Identify which cell holds the provided text, then report its (x, y) central coordinate. 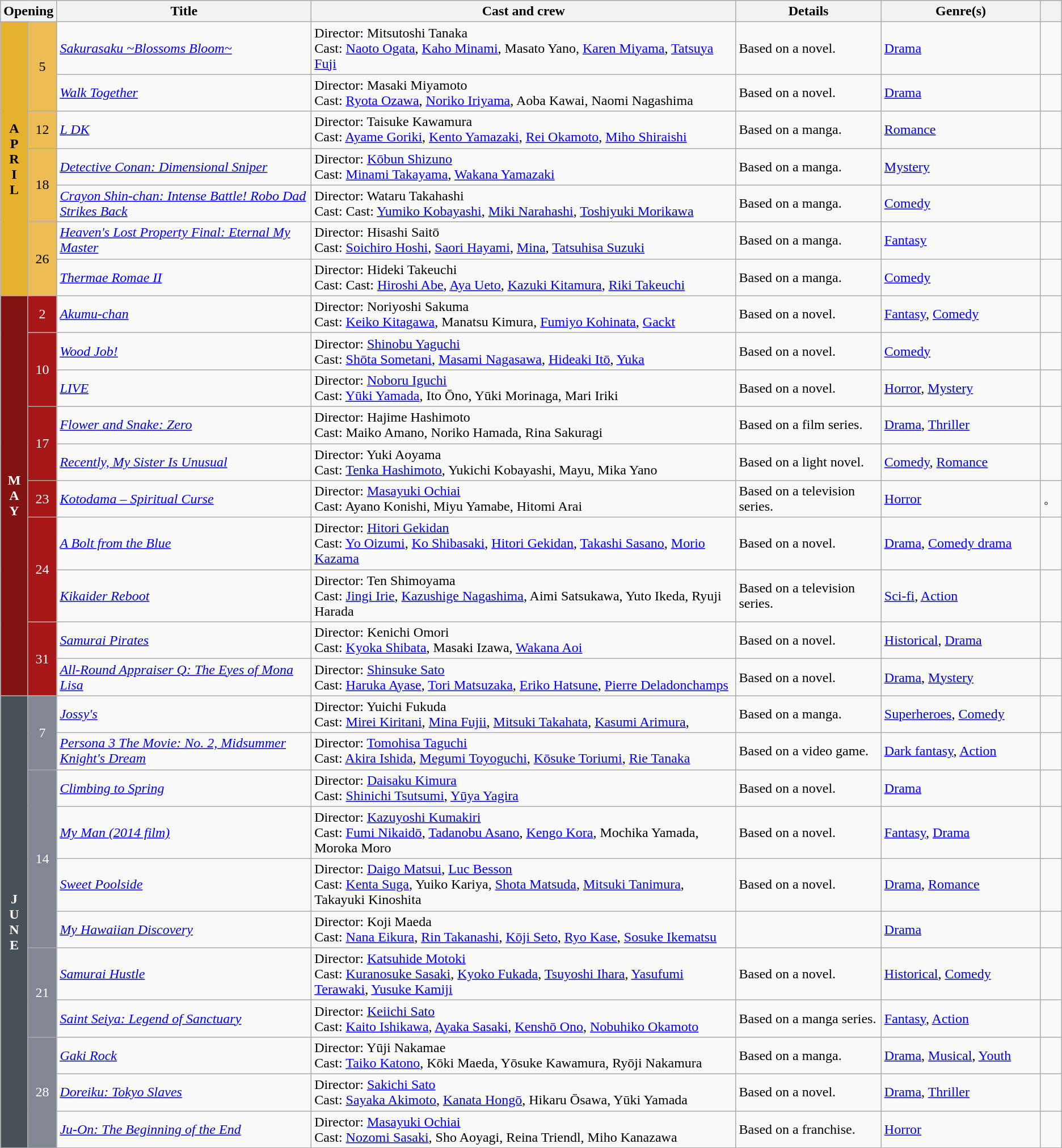
Drama, Mystery (961, 678)
Director: Daigo Matsui, Luc Besson Cast: Kenta Suga, Yuiko Kariya, Shota Matsuda, Mitsuki Tanimura, Takayuki Kinoshita (524, 885)
Director: Ten Shimoyama Cast: Jingi Irie, Kazushige Nagashima, Aimi Satsukawa, Yuto Ikeda, Ryuji Harada (524, 596)
Flower and Snake: Zero (184, 424)
Director: Kazuyoshi Kumakiri Cast: Fumi Nikaidō, Tadanobu Asano, Kengo Kora, Mochika Yamada, Moroka Moro (524, 832)
Title (184, 11)
Samurai Hustle (184, 974)
Heaven's Lost Property Final: Eternal My Master (184, 241)
Sweet Poolside (184, 885)
All-Round Appraiser Q: The Eyes of Mona Lisa (184, 678)
Cast and crew (524, 11)
Detective Conan: Dimensional Sniper (184, 167)
Director: Koji Maeda Cast: Nana Eikura, Rin Takanashi, Kōji Seto, Ryo Kase, Sosuke Ikematsu (524, 930)
Director: Shinsuke Sato Cast: Haruka Ayase, Tori Matsuzaka, Eriko Hatsune, Pierre Deladonchamps (524, 678)
Fantasy, Drama (961, 832)
Director: Hitori Gekidan Cast: Yo Oizumi, Ko Shibasaki, Hitori Gekidan, Takashi Sasano, Morio Kazama (524, 544)
Based on a manga series. (808, 1018)
Based on a film series. (808, 424)
My Man (2014 film) (184, 832)
Sakurasaku ~Blossoms Bloom~ (184, 48)
31 (42, 659)
23 (42, 499)
10 (42, 369)
Thermae Romae II (184, 277)
Based on a light novel. (808, 462)
Climbing to Spring (184, 788)
17 (42, 443)
Kotodama – Spiritual Curse (184, 499)
Based on a video game. (808, 751)
Director: Hideki Takeuchi Cast: Cast: Hiroshi Abe, Aya Ueto, Kazuki Kitamura, Riki Takeuchi (524, 277)
Director: Sakichi Sato Cast: Sayaka Akimoto, Kanata Hongō, Hikaru Ōsawa, Yūki Yamada (524, 1092)
Director: Wataru Takahashi Cast: Cast: Yumiko Kobayashi, Miki Narahashi, Toshiyuki Morikawa (524, 203)
Director: Hisashi Saitō Cast: Soichiro Hoshi, Saori Hayami, Mina, Tatsuhisa Suzuki (524, 241)
Opening (28, 11)
Director: Kenichi Omori Cast: Kyoka Shibata, Masaki Izawa, Wakana Aoi (524, 640)
12 (42, 129)
LIVE (184, 388)
Director: Hajime Hashimoto Cast: Maiko Amano, Noriko Hamada, Rina Sakuragi (524, 424)
Director: Tomohisa Taguchi Cast: Akira Ishida, Megumi Toyoguchi, Kōsuke Toriumi, Rie Tanaka (524, 751)
Director: Taisuke Kawamura Cast: Ayame Goriki, Kento Yamazaki, Rei Okamoto, Miho Shiraishi (524, 129)
Director: Yuichi Fukuda Cast: Mirei Kiritani, Mina Fujii, Mitsuki Takahata, Kasumi Arimura, (524, 714)
Details (808, 11)
APRIL (15, 159)
Director: Yūji Nakamae Cast: Taiko Katono, Kōki Maeda, Yōsuke Kawamura, Ryōji Nakamura (524, 1056)
My Hawaiian Discovery (184, 930)
Dark fantasy, Action (961, 751)
Director: Mitsutoshi Tanaka Cast: Naoto Ogata, Kaho Minami, Masato Yano, Karen Miyama, Tatsuya Fuji (524, 48)
Director: Masayuki Ochiai Cast: Nozomi Sasaki, Sho Aoyagi, Reina Triendl, Miho Kanazawa (524, 1129)
Director: Katsuhide Motoki Cast: Kuranosuke Sasaki, Kyoko Fukada, Tsuyoshi Ihara, Yasufumi Terawaki, Yusuke Kamiji (524, 974)
Director: Masaki Miyamoto Cast: Ryota Ozawa, Noriko Iriyama, Aoba Kawai, Naomi Nagashima (524, 93)
Fantasy, Comedy (961, 314)
28 (42, 1092)
Akumu-chan (184, 314)
Recently, My Sister Is Unusual (184, 462)
Historical, Comedy (961, 974)
5 (42, 67)
2 (42, 314)
Director: Shinobu Yaguchi Cast: Shōta Sometani, Masami Nagasawa, Hideaki Itō, Yuka (524, 351)
Gaki Rock (184, 1056)
Fantasy, Action (961, 1018)
Genre(s) (961, 11)
Drama, Comedy drama (961, 544)
Ju-On: The Beginning of the End (184, 1129)
Doreiku: Tokyo Slaves (184, 1092)
Director: Masayuki Ochiai Cast: Ayano Konishi, Miyu Yamabe, Hitomi Arai (524, 499)
24 (42, 570)
Director: Daisaku Kimura Cast: Shinichi Tsutsumi, Yūya Yagira (524, 788)
JUNE (15, 922)
Drama, Romance (961, 885)
Director: Kōbun Shizuno Cast: Minami Takayama, Wakana Yamazaki (524, 167)
Saint Seiya: Legend of Sanctuary (184, 1018)
Samurai Pirates (184, 640)
Director: Keiichi Sato Cast: Kaito Ishikawa, Ayaka Sasaki, Kenshō Ono, Nobuhiko Okamoto (524, 1018)
Persona 3 The Movie: No. 2, Midsummer Knight's Dream (184, 751)
。 (1051, 499)
Superheroes, Comedy (961, 714)
Mystery (961, 167)
Jossy's (184, 714)
Walk Together (184, 93)
Romance (961, 129)
Director: Noboru Iguchi Cast: Yūki Yamada, Ito Ōno, Yūki Morinaga, Mari Iriki (524, 388)
Comedy, Romance (961, 462)
Director: Noriyoshi Sakuma Cast: Keiko Kitagawa, Manatsu Kimura, Fumiyo Kohinata, Gackt (524, 314)
26 (42, 259)
Horror, Mystery (961, 388)
Director: Yuki Aoyama Cast: Tenka Hashimoto, Yukichi Kobayashi, Mayu, Mika Yano (524, 462)
Crayon Shin-chan: Intense Battle! Robo Dad Strikes Back (184, 203)
Historical, Drama (961, 640)
MAY (15, 496)
18 (42, 185)
Based on a franchise. (808, 1129)
7 (42, 733)
Wood Job! (184, 351)
Drama, Musical, Youth (961, 1056)
14 (42, 859)
Sci-fi, Action (961, 596)
A Bolt from the Blue (184, 544)
L DK (184, 129)
Fantasy (961, 241)
Kikaider Reboot (184, 596)
21 (42, 992)
